For the text-containing cell, return its midpoint in (X, Y) coordinate format. 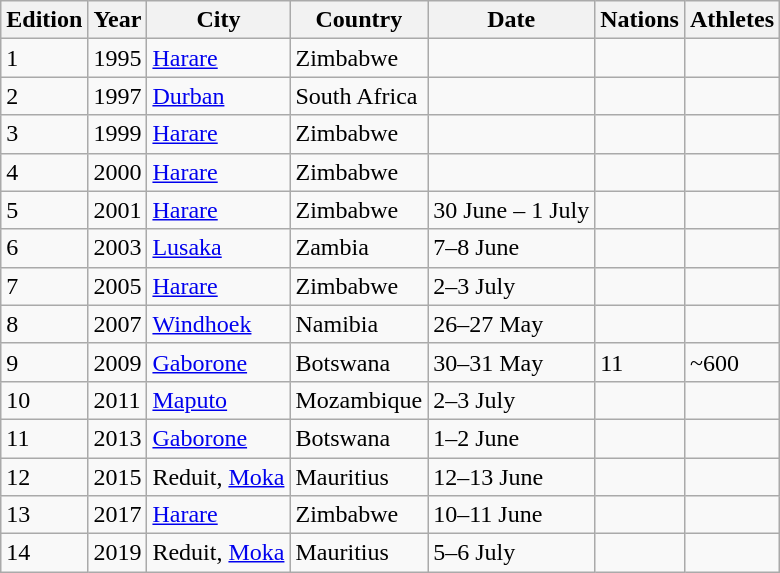
9 (44, 362)
2 (44, 96)
2003 (118, 248)
Date (512, 20)
7 (44, 286)
12–13 June (512, 477)
10 (44, 400)
1 (44, 58)
Durban (218, 96)
4 (44, 172)
2005 (118, 286)
Maputo (218, 400)
Athletes (732, 20)
14 (44, 553)
Namibia (359, 324)
2000 (118, 172)
Nations (640, 20)
South Africa (359, 96)
3 (44, 134)
12 (44, 477)
5–6 July (512, 553)
30–31 May (512, 362)
5 (44, 210)
Country (359, 20)
1997 (118, 96)
26–27 May (512, 324)
Year (118, 20)
13 (44, 515)
2013 (118, 438)
30 June – 1 July (512, 210)
Zambia (359, 248)
2007 (118, 324)
2019 (118, 553)
City (218, 20)
2017 (118, 515)
Windhoek (218, 324)
1999 (118, 134)
10–11 June (512, 515)
Mozambique (359, 400)
2011 (118, 400)
Lusaka (218, 248)
2001 (118, 210)
1–2 June (512, 438)
6 (44, 248)
~600 (732, 362)
8 (44, 324)
1995 (118, 58)
2015 (118, 477)
7–8 June (512, 248)
2009 (118, 362)
Edition (44, 20)
